Extract the (X, Y) coordinate from the center of the cell holding the provided text.  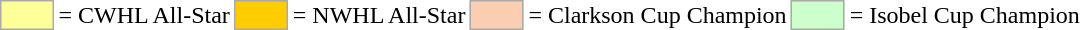
= CWHL All-Star (144, 15)
= Clarkson Cup Champion (658, 15)
= NWHL All-Star (379, 15)
